Detect which cell encompasses the target text, then output its (X, Y) center coordinate. 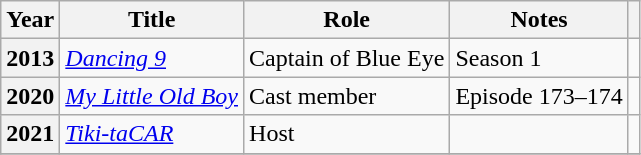
2013 (30, 58)
Role (347, 20)
Season 1 (539, 58)
Captain of Blue Eye (347, 58)
Title (152, 20)
2021 (30, 134)
Tiki-taCAR (152, 134)
Dancing 9 (152, 58)
Episode 173–174 (539, 96)
Notes (539, 20)
My Little Old Boy (152, 96)
Year (30, 20)
2020 (30, 96)
Cast member (347, 96)
Host (347, 134)
